Pinpoint the cell where the given text exists, returning its [X, Y] midpoint coordinate. 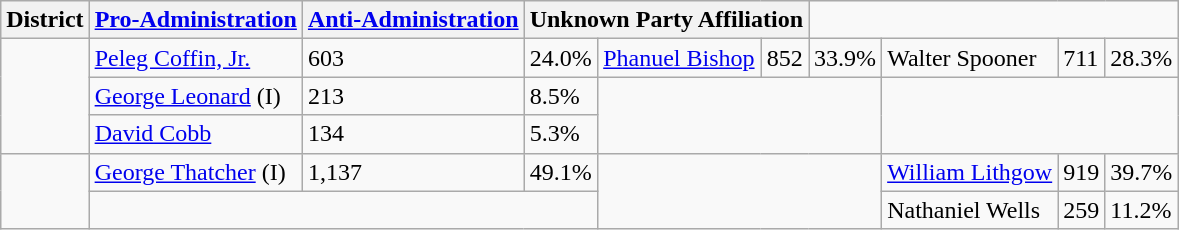
George Thatcher (I) [196, 172]
39.7% [1142, 172]
Pro-Administration [196, 20]
1,137 [413, 172]
George Leonard (I) [196, 96]
49.1% [561, 172]
Nathaniel Wells [970, 210]
134 [413, 134]
24.0% [561, 58]
259 [1082, 210]
711 [1082, 58]
28.3% [1142, 58]
213 [413, 96]
Phanuel Bishop [680, 58]
11.2% [1142, 210]
919 [1082, 172]
603 [413, 58]
David Cobb [196, 134]
District [45, 20]
Walter Spooner [970, 58]
33.9% [846, 58]
852 [784, 58]
Anti-Administration [413, 20]
Peleg Coffin, Jr. [196, 58]
William Lithgow [970, 172]
5.3% [561, 134]
8.5% [561, 96]
Unknown Party Affiliation [666, 20]
